Locate the cell with the specified text and output its [X, Y] center coordinate. 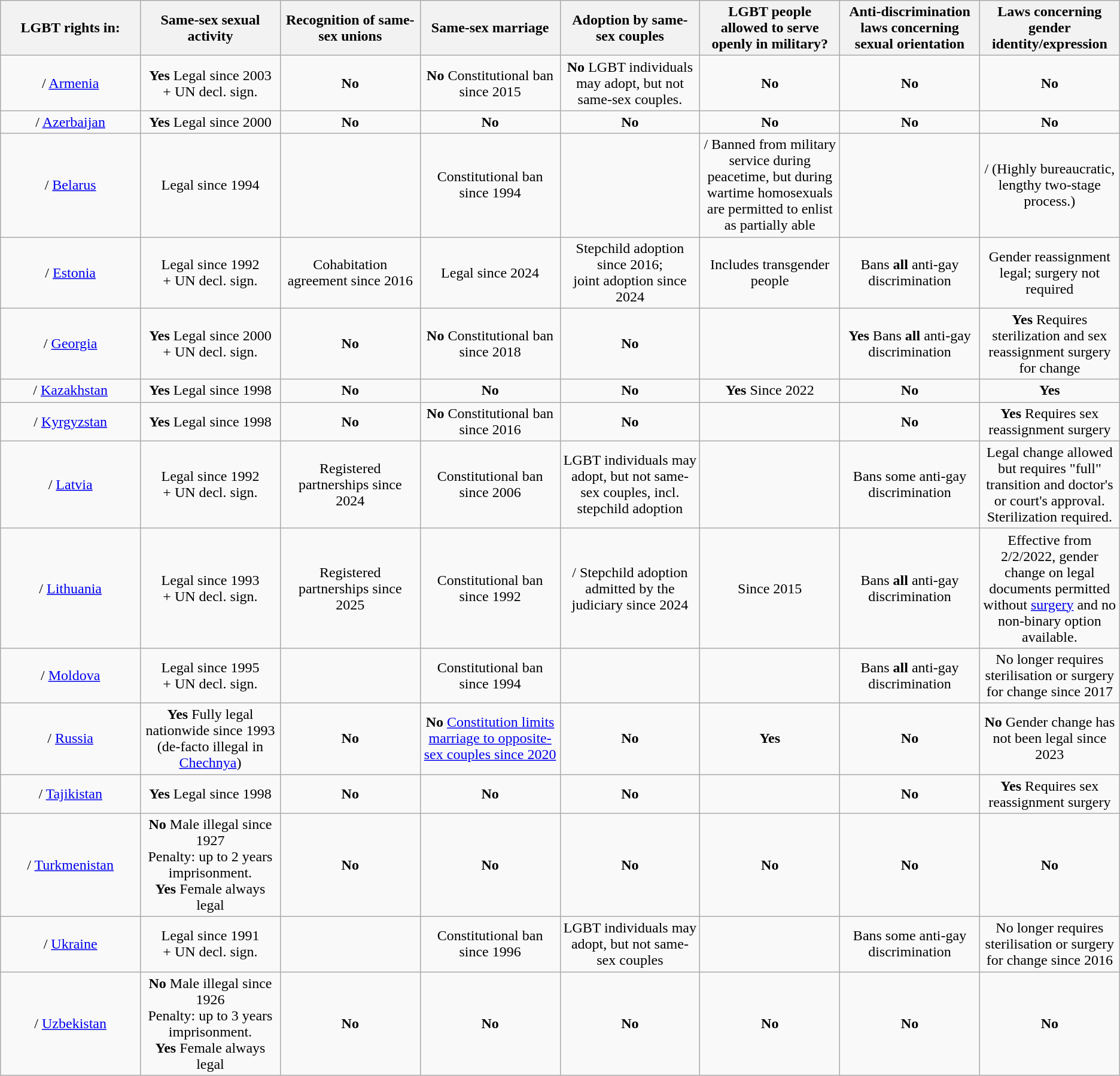
Legal since 1994 [211, 185]
Cohabitation agreement since 2016 [350, 273]
Yes Bans all anti-gay discrimination [910, 343]
Legal since 1993+ UN decl. sign. [211, 588]
/ Stepchild adoption admitted by the judiciary since 2024 [630, 588]
Legal since 1995+ UN decl. sign. [211, 675]
Yes Legal since 2000 + UN decl. sign. [211, 343]
/ Turkmenistan [71, 865]
/ Armenia [71, 83]
No Constitutional ban since 2015 [490, 83]
/ Kazakhstan [71, 391]
No Constitutional ban since 2018 [490, 343]
Yes Requires sterilization and sex reassignment surgery for change [1049, 343]
/ Latvia [71, 484]
/ Azerbaijan [71, 122]
Constitutional ban since 2006 [490, 484]
Effective from 2/2/2022, gender change on legal documents permitted without surgery and no non-binary option available. [1049, 588]
Stepchild adoption since 2016;joint adoption since 2024 [630, 273]
LGBT rights in: [71, 28]
Same-sex sexual activity [211, 28]
No longer requires sterilisation or surgery for change since 2017 [1049, 675]
/ (Highly bureaucratic, lengthy two-stage process.) [1049, 185]
LGBT individuals may adopt, but not same-sex couples [630, 944]
/ Belarus [71, 185]
Adoption by same-sex couples [630, 28]
/ Kyrgyzstan [71, 421]
Legal change allowed but requires "full" transition and doctor's or court's approval. Sterilization required. [1049, 484]
Yes Since 2022 [770, 391]
LGBT people allowed to serve openly in military? [770, 28]
LGBT individuals may adopt, but not same-sex couples, incl. stepchild adoption [630, 484]
/ Ukraine [71, 944]
Legal since 2024 [490, 273]
Laws concerning gender identity/expression [1049, 28]
Yes Fully legal nationwide since 1993(de-facto illegal in Chechnya) [211, 738]
No Male illegal since 1927 Penalty: up to 2 years imprisonment. Yes Female always legal [211, 865]
No Gender change has not been legal since 2023 [1049, 738]
Since 2015 [770, 588]
Constitutional ban since 1996 [490, 944]
/ Russia [71, 738]
Yes Legal since 2000 [211, 122]
/ Uzbekistan [71, 1024]
Legal since 1991+ UN decl. sign. [211, 944]
Recognition of same-sex unions [350, 28]
/ Georgia [71, 343]
No Male illegal since 1926 Penalty: up to 3 years imprisonment. Yes Female always legal [211, 1024]
No LGBT individuals may adopt, but not same-sex couples. [630, 83]
/ Estonia [71, 273]
No longer requires sterilisation or surgery for change since 2016 [1049, 944]
Includes transgender people [770, 273]
Yes Legal since 2003 + UN decl. sign. [211, 83]
Constitutional ban since 1992 [490, 588]
/ Moldova [71, 675]
Gender reassignment legal; surgery not required [1049, 273]
/ Lithuania [71, 588]
No Constitution limits marriage to opposite-sex couples since 2020 [490, 738]
Anti-discrimination laws concerning sexual orientation [910, 28]
Registered partnerships since 2025 [350, 588]
/ Tajikistan [71, 793]
Registered partnerships since 2024 [350, 484]
No Constitutional ban since 2016 [490, 421]
Same-sex marriage [490, 28]
/ Banned from military service during peacetime, but during wartime homosexuals are permitted to enlist as partially able [770, 185]
